For the text-containing cell, return its midpoint in [x, y] coordinate format. 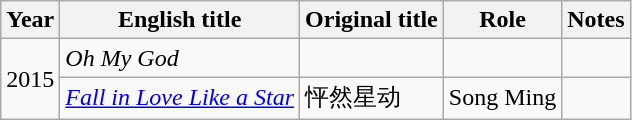
Year [30, 20]
Notes [596, 20]
Original title [372, 20]
怦然星动 [372, 98]
English title [180, 20]
Song Ming [502, 98]
2015 [30, 80]
Fall in Love Like a Star [180, 98]
Oh My God [180, 58]
Role [502, 20]
